Identify which cell holds the provided text, then report its [X, Y] central coordinate. 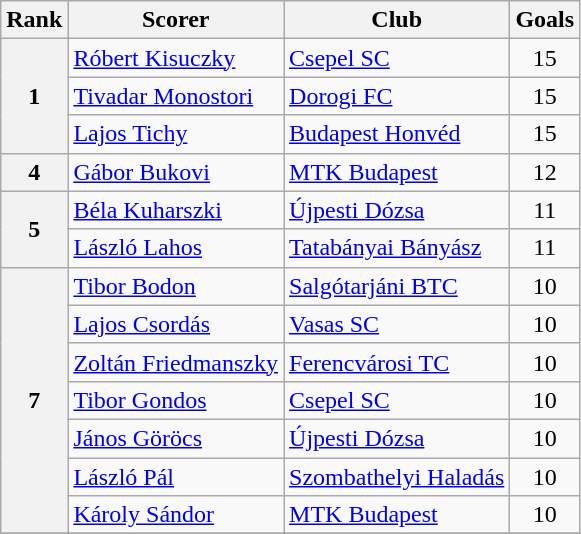
5 [34, 229]
László Pál [176, 477]
Tibor Gondos [176, 400]
Scorer [176, 20]
Szombathelyi Haladás [397, 477]
Tivadar Monostori [176, 96]
Dorogi FC [397, 96]
Béla Kuharszki [176, 210]
Tatabányai Bányász [397, 248]
János Göröcs [176, 438]
1 [34, 96]
Club [397, 20]
Lajos Tichy [176, 134]
Tibor Bodon [176, 286]
Budapest Honvéd [397, 134]
Ferencvárosi TC [397, 362]
Goals [545, 20]
Lajos Csordás [176, 324]
Salgótarjáni BTC [397, 286]
4 [34, 172]
Róbert Kisuczky [176, 58]
László Lahos [176, 248]
12 [545, 172]
Zoltán Friedmanszky [176, 362]
7 [34, 400]
Rank [34, 20]
Gábor Bukovi [176, 172]
Károly Sándor [176, 515]
Vasas SC [397, 324]
